Return the [x, y] coordinate for the center point of the cell that contains the specified text.  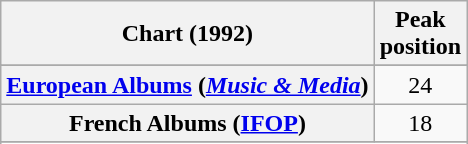
Peakposition [420, 34]
French Albums (IFOP) [188, 123]
24 [420, 85]
Chart (1992) [188, 34]
European Albums (Music & Media) [188, 85]
18 [420, 123]
